Pinpoint the cell where the given text exists, returning its (X, Y) midpoint coordinate. 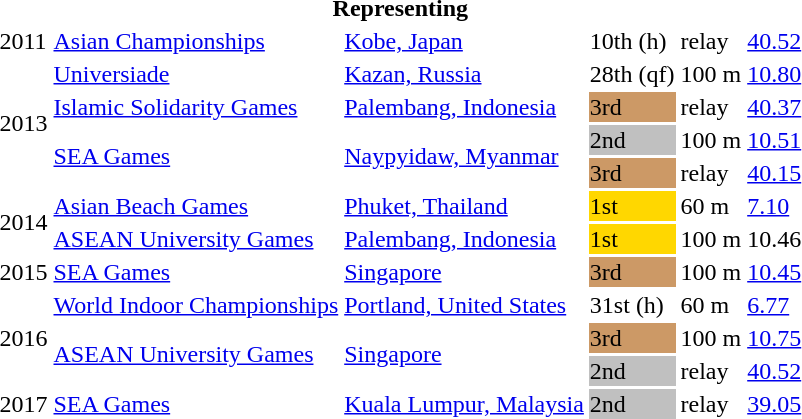
Naypyidaw, Myanmar (464, 156)
Universiade (196, 74)
Phuket, Thailand (464, 206)
Kazan, Russia (464, 74)
31st (h) (632, 305)
Portland, United States (464, 305)
Asian Beach Games (196, 206)
Asian Championships (196, 41)
Islamic Solidarity Games (196, 107)
World Indoor Championships (196, 305)
Kuala Lumpur, Malaysia (464, 404)
10th (h) (632, 41)
28th (qf) (632, 74)
Kobe, Japan (464, 41)
